Provide the [x, y] coordinate of the cell's center where the given text is located.  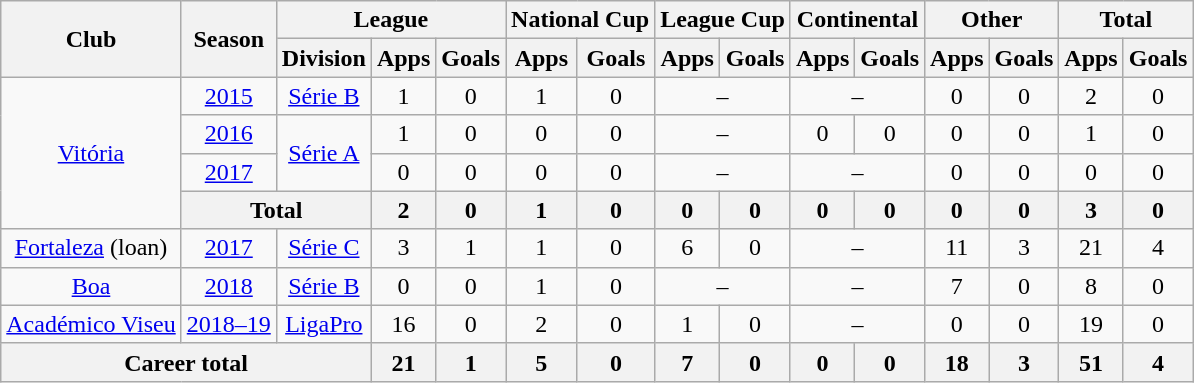
16 [403, 324]
18 [957, 362]
Fortaleza (loan) [91, 248]
8 [1091, 286]
Série A [324, 153]
Division [324, 58]
Season [228, 39]
2018–19 [228, 324]
League [390, 20]
2015 [228, 96]
League Cup [723, 20]
LigaPro [324, 324]
Vitória [91, 153]
19 [1091, 324]
6 [688, 248]
National Cup [580, 20]
2018 [228, 286]
11 [957, 248]
5 [542, 362]
Club [91, 39]
Série C [324, 248]
Boa [91, 286]
Académico Viseu [91, 324]
2016 [228, 134]
Career total [186, 362]
Other [992, 20]
Continental [857, 20]
51 [1091, 362]
